Provide the (x, y) coordinate of the cell's center where the given text is located.  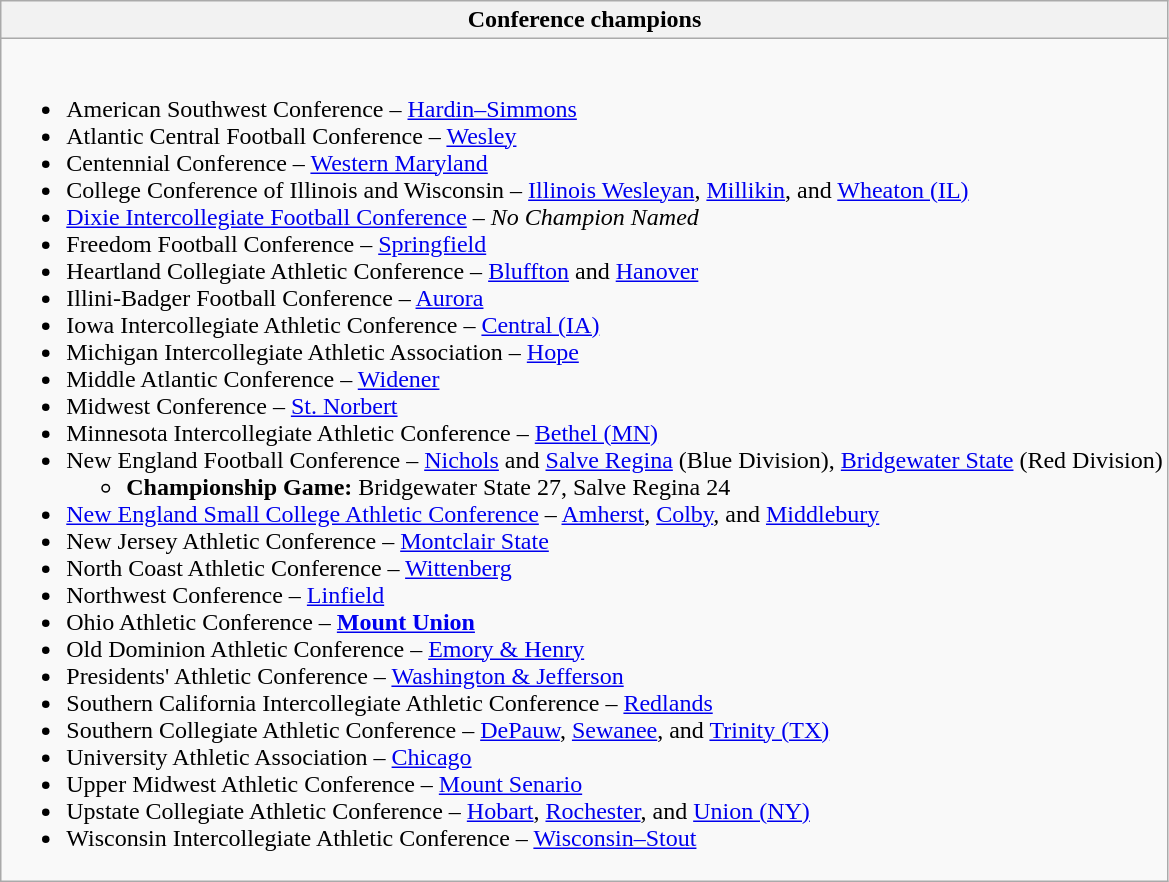
Conference champions (585, 20)
